Output the (X, Y) coordinate of the center of the cell containing the given text.  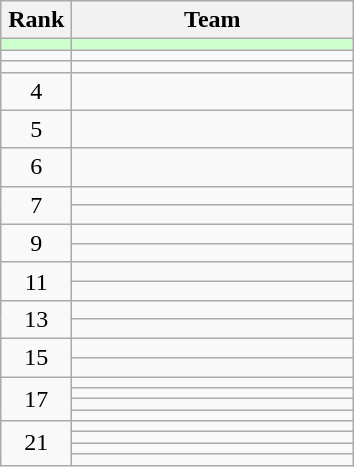
9 (36, 243)
21 (36, 443)
17 (36, 398)
Team (212, 20)
7 (36, 205)
5 (36, 129)
11 (36, 281)
13 (36, 319)
4 (36, 91)
6 (36, 167)
15 (36, 357)
Rank (36, 20)
